Capture the cell that displays the provided text and extract its (X, Y) central coordinate. 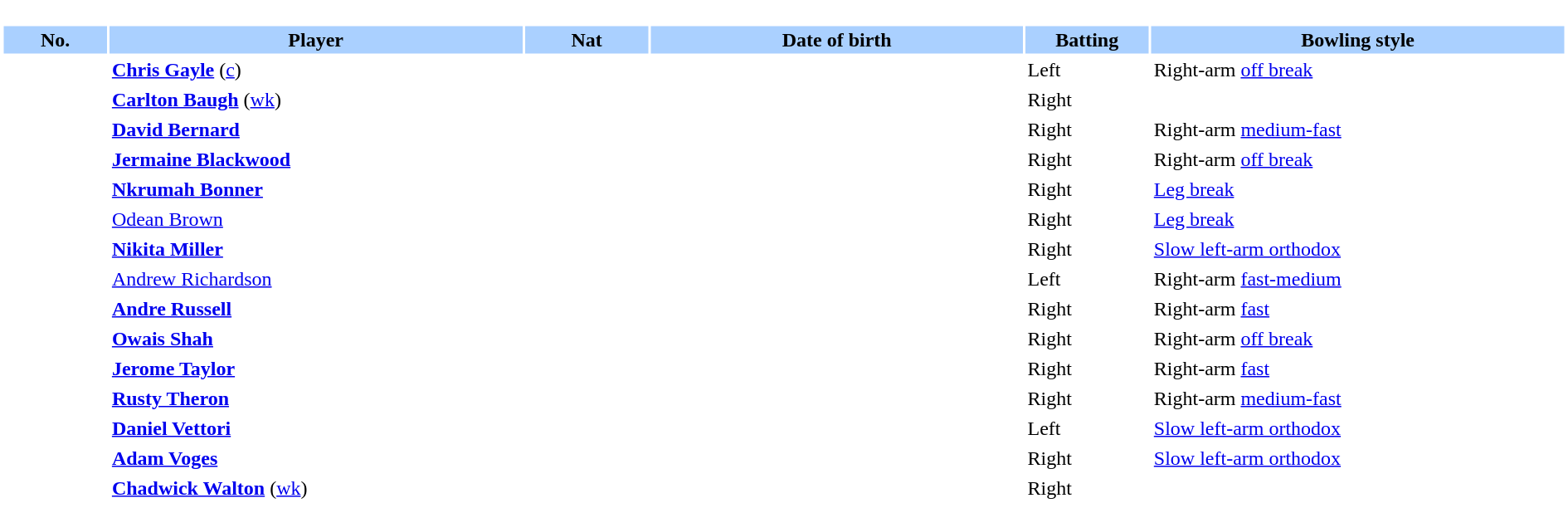
Chris Gayle (c) (316, 70)
Carlton Baugh (wk) (316, 100)
Right-arm fast-medium (1358, 279)
Daniel Vettori (316, 428)
Jerome Taylor (316, 369)
Nikita Miller (316, 249)
No. (55, 40)
Bowling style (1358, 40)
Odean Brown (316, 219)
Date of birth (837, 40)
Chadwick Walton (wk) (316, 488)
Adam Voges (316, 458)
Jermaine Blackwood (316, 159)
Owais Shah (316, 339)
Nkrumah Bonner (316, 189)
David Bernard (316, 129)
Nat (586, 40)
Andrew Richardson (316, 279)
Andre Russell (316, 309)
Rusty Theron (316, 398)
Batting (1087, 40)
Player (316, 40)
